For the text-containing cell, return its midpoint in (x, y) coordinate format. 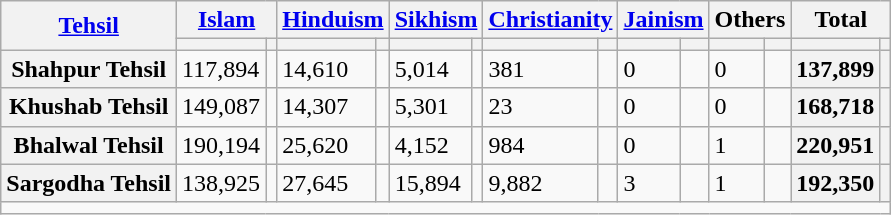
Jainism (664, 20)
5,301 (430, 107)
14,610 (326, 69)
15,894 (430, 183)
Islam (227, 20)
381 (540, 69)
149,087 (222, 107)
4,152 (430, 145)
168,718 (836, 107)
Sargodha Tehsil (89, 183)
27,645 (326, 183)
192,350 (836, 183)
117,894 (222, 69)
137,899 (836, 69)
Bhalwal Tehsil (89, 145)
Christianity (550, 20)
9,882 (540, 183)
25,620 (326, 145)
5,014 (430, 69)
Total (841, 20)
Tehsil (89, 26)
190,194 (222, 145)
Khushab Tehsil (89, 107)
3 (649, 183)
Shahpur Tehsil (89, 69)
220,951 (836, 145)
138,925 (222, 183)
Hinduism (333, 20)
14,307 (326, 107)
Sikhism (436, 20)
Others (750, 20)
984 (540, 145)
23 (540, 107)
